Scan for the cell matching the given text and deliver its [x, y] coordinate at center. 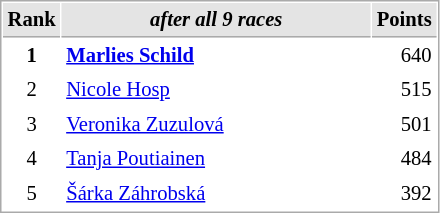
515 [404, 90]
after all 9 races [216, 20]
5 [32, 194]
3 [32, 124]
Veronika Zuzulová [216, 124]
4 [32, 158]
1 [32, 56]
484 [404, 158]
640 [404, 56]
Points [404, 20]
392 [404, 194]
501 [404, 124]
Rank [32, 20]
2 [32, 90]
Tanja Poutiainen [216, 158]
Nicole Hosp [216, 90]
Šárka Záhrobská [216, 194]
Marlies Schild [216, 56]
